Scan for the cell matching the given text and deliver its (x, y) coordinate at center. 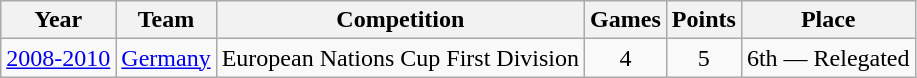
Games (626, 20)
European Nations Cup First Division (400, 58)
6th — Relegated (828, 58)
Year (58, 20)
Germany (166, 58)
Team (166, 20)
Competition (400, 20)
4 (626, 58)
2008-2010 (58, 58)
Place (828, 20)
5 (704, 58)
Points (704, 20)
